Pinpoint the cell where the given text exists, returning its (X, Y) midpoint coordinate. 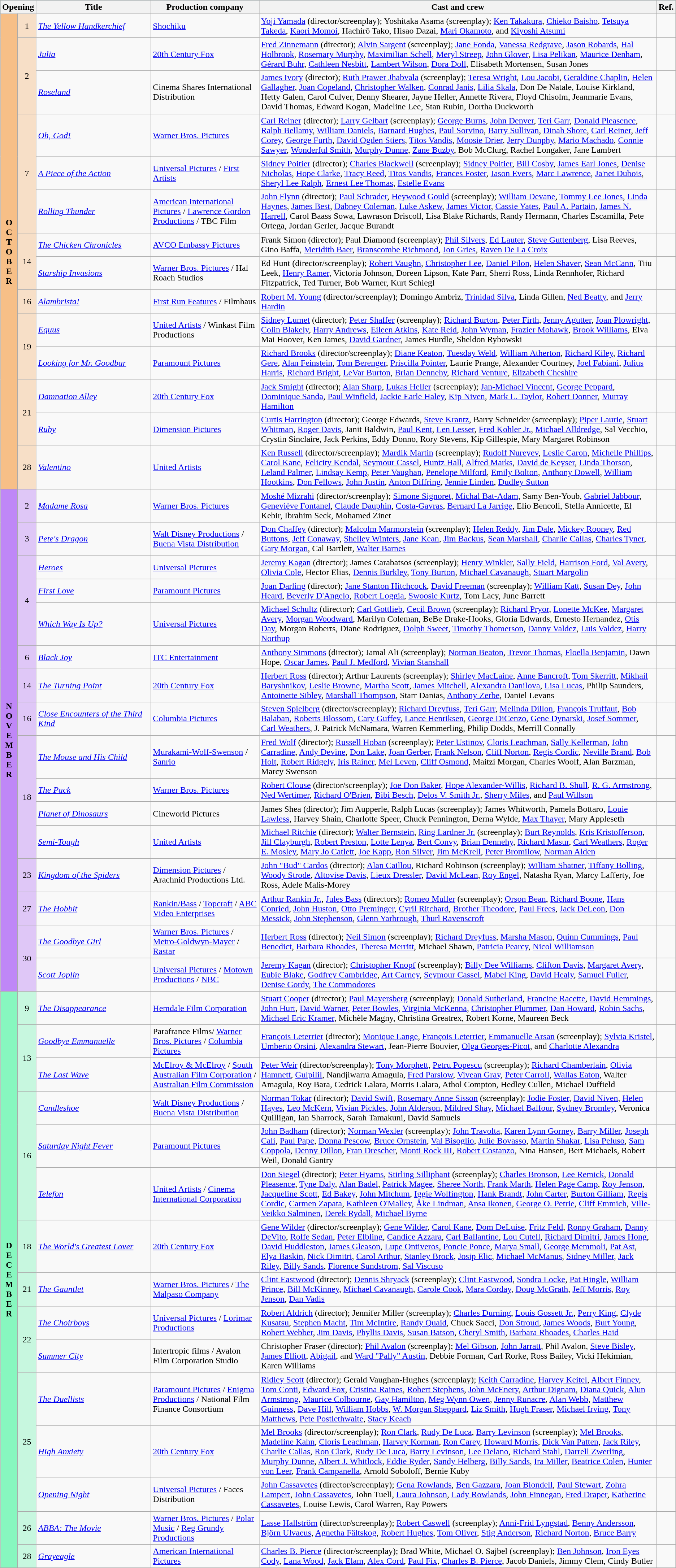
Rolling Thunder (94, 212)
Close Encounters of the Third Kind (94, 719)
Julia (94, 54)
Columbia Pictures (205, 719)
The Last Wave (94, 1075)
Murakami-Wolf-Swenson / Sanrio (205, 757)
The Yellow Handkerchief (94, 26)
Planet of Dinosaurs (94, 814)
Damnation Alley (94, 396)
25 (27, 1442)
Paramount Pictures / Enigma Productions / National Film Finance Consortium (205, 1399)
United Artists / Cinema International Corporation (205, 1194)
Dimension Pictures / Arachnid Productions Ltd. (205, 875)
26 (27, 1528)
Cast and crew (458, 7)
Summer City (94, 1356)
Parafrance Films/ Warner Bros. Pictures / Columbia Pictures (205, 1041)
The Duellists (94, 1399)
The Pack (94, 790)
Hemdale Film Corporation (205, 1008)
Universal Pictures / Lorimar Productions (205, 1323)
Ruby (94, 430)
Universal Pictures / First Artists (205, 173)
Heroes (94, 567)
1 (27, 26)
Universal Pictures / Faces Distribution (205, 1494)
Kingdom of the Spiders (94, 875)
NOVEMBER (9, 740)
Telefon (94, 1194)
30 (27, 958)
High Anxiety (94, 1451)
Black Joy (94, 657)
3 (27, 539)
Opening Night (94, 1494)
McElroy & McElroy / South Australian Film Corporation / Australian Film Commission (205, 1075)
Pete's Dragon (94, 539)
The Choirboys (94, 1323)
4 (27, 601)
27 (27, 908)
Opening (18, 7)
Warner Bros. Pictures / Polar Music / Reg Grundy Productions (205, 1528)
Starship Invasions (94, 273)
The Turning Point (94, 685)
The Hobbit (94, 908)
Equus (94, 330)
19 (27, 346)
The Disappearance (94, 1008)
Title (94, 7)
American International Pictures (205, 1556)
First Love (94, 591)
22 (27, 1339)
Dimension Pictures (205, 430)
The Mouse and His Child (94, 757)
9 (27, 1008)
The Chicken Chronicles (94, 245)
AVCO Embassy Pictures (205, 245)
Cinema Shares International Distribution (205, 92)
7 (27, 173)
First Run Features / Filmhaus (205, 301)
OCTOBER (9, 252)
The Gauntlet (94, 1289)
Saturday Night Fever (94, 1146)
Valentino (94, 468)
The World's Greatest Lover (94, 1246)
Goodbye Emmanuelle (94, 1041)
Warner Bros. Pictures / Hal Roach Studios (205, 273)
Alambrista! (94, 301)
ITC Entertainment (205, 657)
Shochiku (205, 26)
Looking for Mr. Goodbar (94, 363)
Warner Bros. Pictures / The Malpaso Company (205, 1289)
23 (27, 875)
Production company (205, 7)
Scott Joplin (94, 975)
ABBA: The Movie (94, 1528)
Ref. (666, 7)
A Piece of the Action (94, 173)
Robert M. Young (director/screenplay); Domingo Ambriz, Trinidad Silva, Linda Gillen, Ned Beatty, and Jerry Hardin (458, 301)
Grayeagle (94, 1556)
American International Pictures / Lawrence Gordon Productions / TBC Film (205, 212)
Roseland (94, 92)
Semi-Tough (94, 842)
Universal Pictures / Motown Productions / NBC (205, 975)
Candleshoe (94, 1108)
Intertropic films / Avalon Film Corporation Studio (205, 1356)
13 (27, 1058)
Cineworld Pictures (205, 814)
Which Way Is Up? (94, 624)
The Goodbye Girl (94, 942)
United Artists / Winkast Film Productions (205, 330)
DECEMBER (9, 1280)
Warner Bros. Pictures / Metro-Goldwyn-Mayer / Rastar (205, 942)
Madame Rosa (94, 506)
Rankin/Bass / Topcraft / ABC Video Enterprises (205, 908)
Oh, God! (94, 135)
6 (27, 657)
